Pinpoint the cell where the given text exists, returning its [x, y] midpoint coordinate. 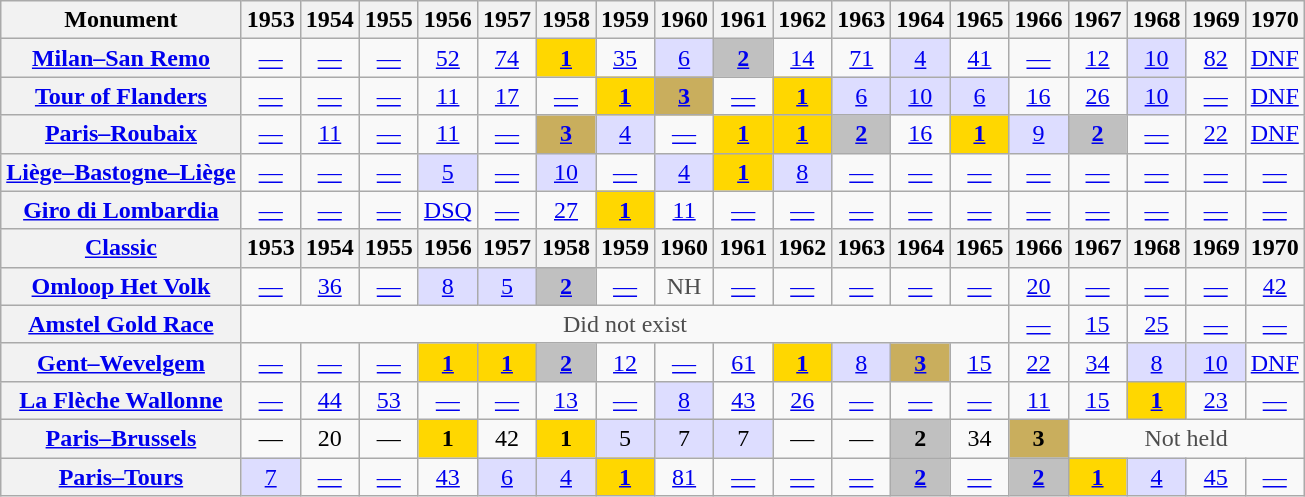
36 [330, 286]
23 [1216, 400]
Classic [121, 248]
27 [566, 210]
14 [802, 58]
DSQ [448, 210]
17 [506, 96]
81 [684, 477]
Did not exist [625, 324]
Amstel Gold Race [121, 324]
Giro di Lombardia [121, 210]
Gent–Wevelgem [121, 362]
9 [1038, 134]
25 [1156, 324]
Paris–Brussels [121, 438]
53 [388, 400]
Omloop Het Volk [121, 286]
Tour of Flanders [121, 96]
NH [684, 286]
52 [448, 58]
Paris–Roubaix [121, 134]
La Flèche Wallonne [121, 400]
Paris–Tours [121, 477]
Liège–Bastogne–Liège [121, 172]
13 [566, 400]
45 [1216, 477]
61 [744, 362]
82 [1216, 58]
35 [626, 58]
71 [862, 58]
Monument [121, 20]
74 [506, 58]
Not held [1186, 438]
41 [980, 58]
Milan–San Remo [121, 58]
44 [330, 400]
